Locate the cell with the specified text and output its (X, Y) center coordinate. 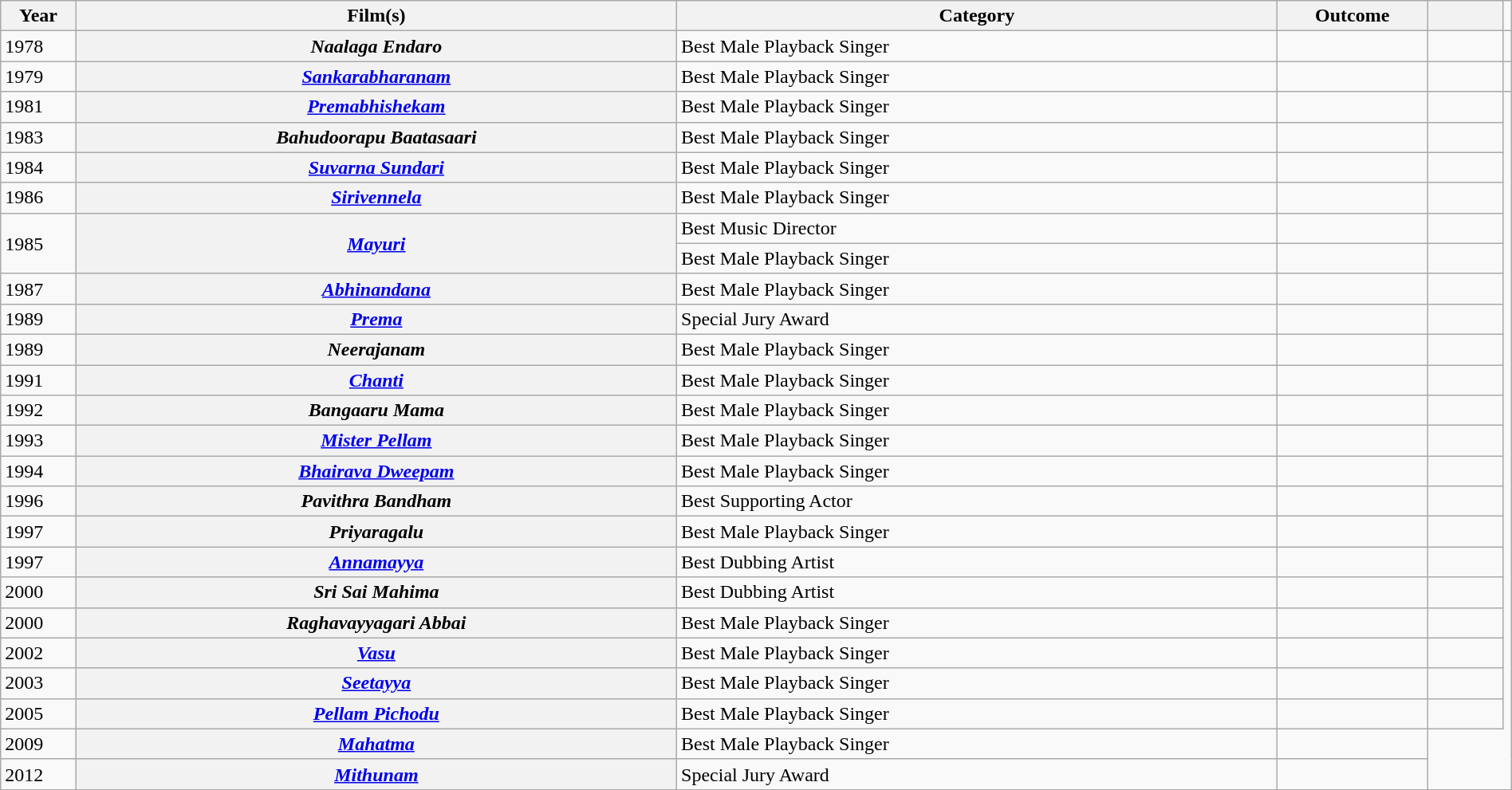
1992 (38, 411)
Mithunam (376, 774)
1993 (38, 441)
1986 (38, 198)
2012 (38, 774)
Vasu (376, 653)
1984 (38, 167)
Sankarabharanam (376, 77)
1978 (38, 46)
Bangaaru Mama (376, 411)
Chanti (376, 380)
Pellam Pichodu (376, 713)
Bhairava Dweepam (376, 471)
Prema (376, 319)
Best Music Director (978, 228)
2005 (38, 713)
Film(s) (376, 16)
Seetayya (376, 683)
1983 (38, 137)
Mahatma (376, 744)
2009 (38, 744)
Best Supporting Actor (978, 501)
1996 (38, 501)
2002 (38, 653)
Abhinandana (376, 289)
Suvarna Sundari (376, 167)
1987 (38, 289)
Mister Pellam (376, 441)
1994 (38, 471)
Premabhishekam (376, 107)
Sri Sai Mahima (376, 592)
Bahudoorapu Baatasaari (376, 137)
2003 (38, 683)
Pavithra Bandham (376, 501)
1979 (38, 77)
Annamayya (376, 562)
Neerajanam (376, 349)
Year (38, 16)
Sirivennela (376, 198)
Naalaga Endaro (376, 46)
Raghavayyagari Abbai (376, 623)
Mayuri (376, 243)
1991 (38, 380)
Category (978, 16)
Outcome (1353, 16)
1981 (38, 107)
1985 (38, 243)
Priyaragalu (376, 532)
